Locate the cell with the specified text and output its [x, y] center coordinate. 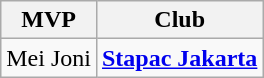
Stapac Jakarta [179, 58]
MVP [49, 20]
Mei Joni [49, 58]
Club [179, 20]
